From the cell containing the given text, extract its center point as (x, y) coordinate. 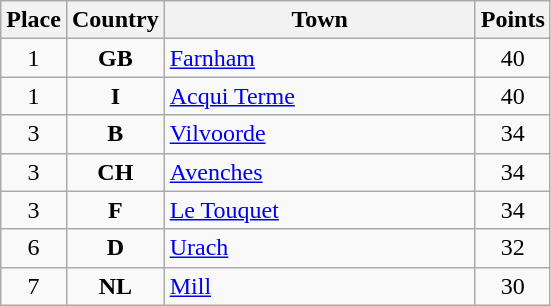
32 (512, 248)
I (115, 96)
Le Touquet (320, 210)
Farnham (320, 58)
Town (320, 20)
Urach (320, 248)
Vilvoorde (320, 134)
30 (512, 286)
D (115, 248)
Points (512, 20)
7 (34, 286)
B (115, 134)
GB (115, 58)
F (115, 210)
6 (34, 248)
CH (115, 172)
NL (115, 286)
Place (34, 20)
Country (115, 20)
Mill (320, 286)
Acqui Terme (320, 96)
Avenches (320, 172)
